Determine the [X, Y] coordinate at the center of the cell enclosing the given text.  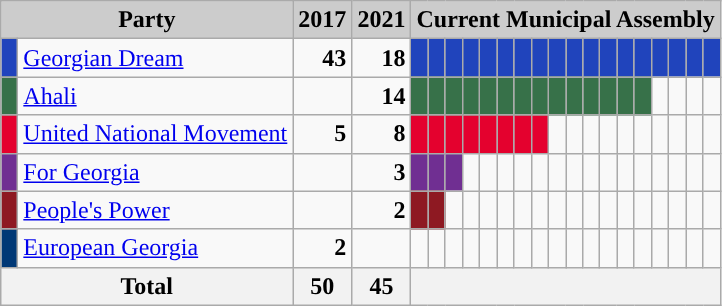
2021 [382, 20]
People's Power [156, 210]
European Georgia [156, 248]
5 [322, 134]
Georgian Dream [156, 58]
45 [382, 286]
14 [382, 96]
Current Municipal Assembly [566, 20]
Ahali [156, 96]
Party [147, 20]
For Georgia [156, 172]
3 [382, 172]
8 [382, 134]
43 [322, 58]
50 [322, 286]
18 [382, 58]
United National Movement [156, 134]
Total [147, 286]
2017 [322, 20]
